Find where the given text appears and provide that cell's center as (X, Y) coordinate. 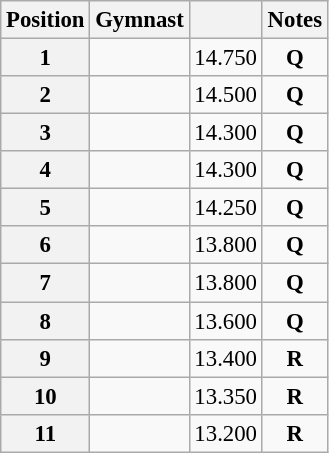
13.350 (226, 396)
Gymnast (140, 20)
11 (46, 433)
4 (46, 170)
13.200 (226, 433)
14.500 (226, 95)
Position (46, 20)
5 (46, 208)
14.750 (226, 58)
14.250 (226, 208)
Notes (294, 20)
2 (46, 95)
13.400 (226, 358)
13.600 (226, 321)
10 (46, 396)
8 (46, 321)
6 (46, 245)
1 (46, 58)
9 (46, 358)
7 (46, 283)
3 (46, 133)
